Search for the cell housing the specified text and yield its [X, Y] center coordinate. 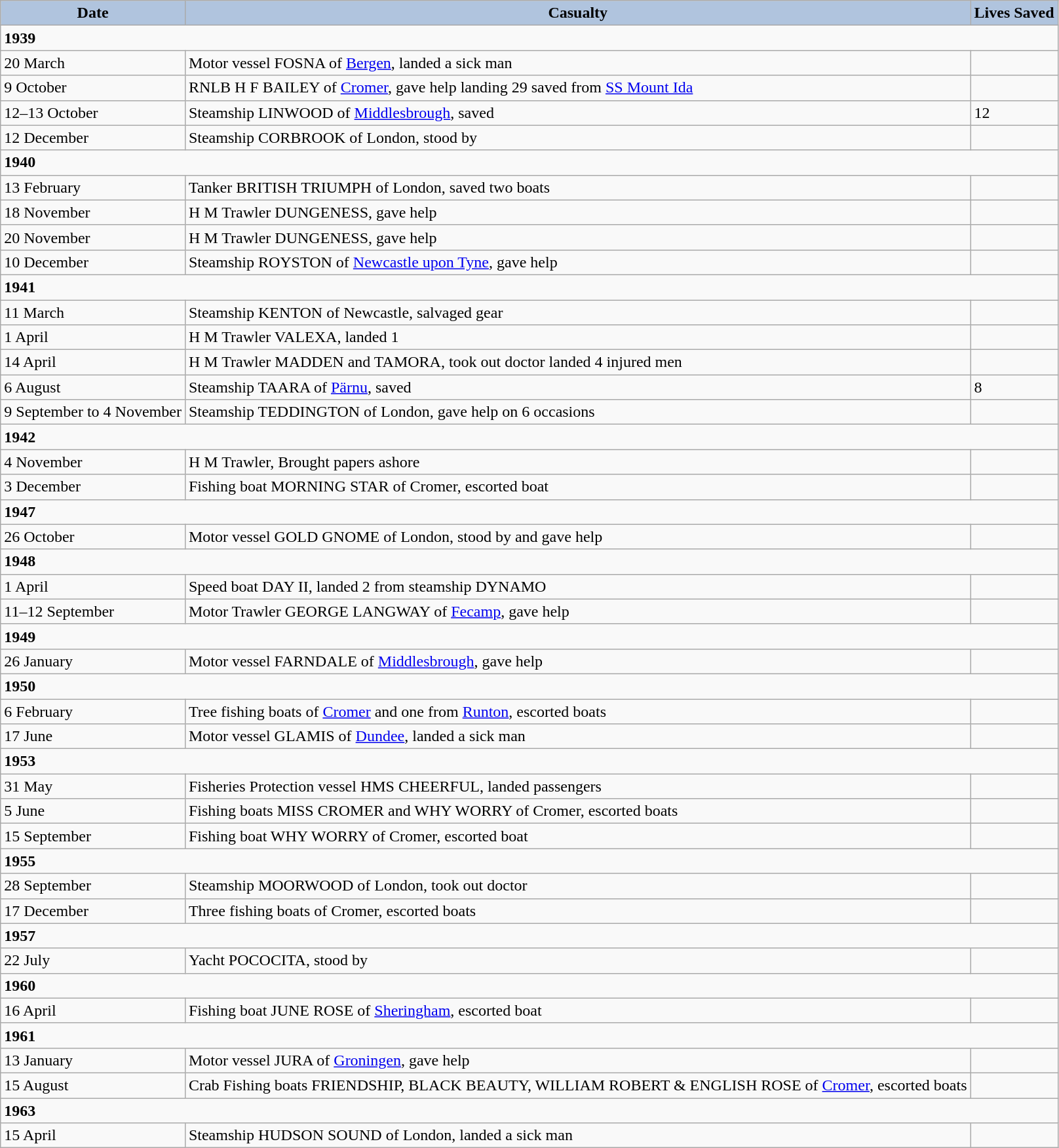
Fishing boats MISS CROMER and WHY WORRY of Cromer, escorted boats [578, 811]
9 September to 4 November [93, 412]
20 March [93, 63]
Lives Saved [1014, 13]
Steamship LINWOOD of Middlesbrough, saved [578, 113]
1949 [529, 636]
Fishing boat JUNE ROSE of Sheringham, escorted boat [578, 1010]
1953 [529, 761]
14 April [93, 362]
15 August [93, 1085]
1941 [529, 287]
1960 [529, 985]
1961 [529, 1035]
12–13 October [93, 113]
15 September [93, 836]
11 March [93, 313]
Speed boat DAY II, landed 2 from steamship DYNAMO [578, 586]
Tree fishing boats of Cromer and one from Runton, escorted boats [578, 711]
Crab Fishing boats FRIENDSHIP, BLACK BEAUTY, WILLIAM ROBERT & ENGLISH ROSE of Cromer, escorted boats [578, 1085]
31 May [93, 786]
1950 [529, 686]
12 December [93, 138]
8 [1014, 387]
Motor vessel GLAMIS of Dundee, landed a sick man [578, 737]
Motor vessel JURA of Groningen, gave help [578, 1060]
1957 [529, 936]
Tanker BRITISH TRIUMPH of London, saved two boats [578, 187]
11–12 September [93, 611]
13 January [93, 1060]
H M Trawler MADDEN and TAMORA, took out doctor landed 4 injured men [578, 362]
H M Trawler, Brought papers ashore [578, 462]
22 July [93, 961]
Steamship HUDSON SOUND of London, landed a sick man [578, 1136]
Fishing boat WHY WORRY of Cromer, escorted boat [578, 836]
4 November [93, 462]
6 February [93, 711]
Three fishing boats of Cromer, escorted boats [578, 911]
17 June [93, 737]
Steamship TAARA of Pärnu, saved [578, 387]
Motor vessel GOLD GNOME of London, stood by and gave help [578, 537]
Steamship TEDDINGTON of London, gave help on 6 occasions [578, 412]
Motor Trawler GEORGE LANGWAY of Fecamp, gave help [578, 611]
17 December [93, 911]
Steamship KENTON of Newcastle, salvaged gear [578, 313]
Motor vessel FARNDALE of Middlesbrough, gave help [578, 661]
15 April [93, 1136]
5 June [93, 811]
3 December [93, 487]
20 November [93, 237]
1948 [529, 562]
1939 [529, 38]
1942 [529, 437]
1940 [529, 163]
Steamship MOORWOOD of London, took out doctor [578, 886]
Casualty [578, 13]
Motor vessel FOSNA of Bergen, landed a sick man [578, 63]
12 [1014, 113]
RNLB H F BAILEY of Cromer, gave help landing 29 saved from SS Mount Ida [578, 88]
26 January [93, 661]
6 August [93, 387]
13 February [93, 187]
26 October [93, 537]
Steamship ROYSTON of Newcastle upon Tyne, gave help [578, 262]
1955 [529, 861]
28 September [93, 886]
Fishing boat MORNING STAR of Cromer, escorted boat [578, 487]
1963 [529, 1111]
16 April [93, 1010]
18 November [93, 212]
Date [93, 13]
Yacht POCOCITA, stood by [578, 961]
H M Trawler VALEXA, landed 1 [578, 337]
10 December [93, 262]
Fisheries Protection vessel HMS CHEERFUL, landed passengers [578, 786]
1947 [529, 512]
9 October [93, 88]
Steamship CORBROOK of London, stood by [578, 138]
